Provide the (x, y) coordinate of the cell's center where the given text is located.  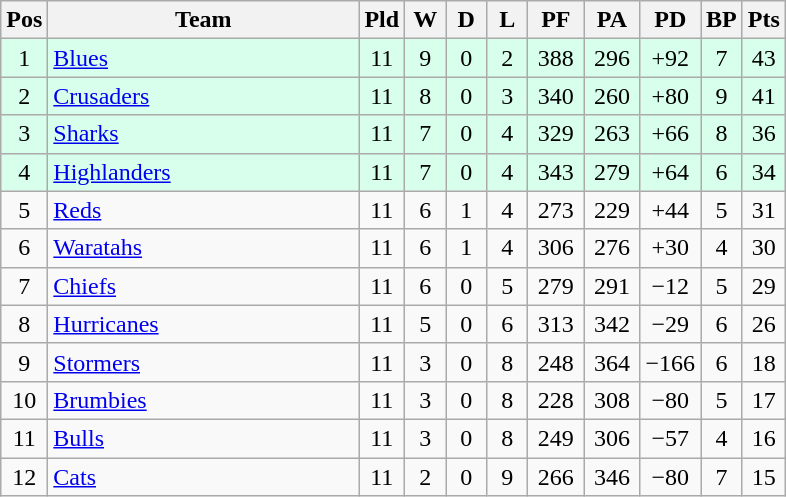
16 (764, 438)
364 (612, 362)
Pld (382, 20)
31 (764, 210)
PA (612, 20)
249 (556, 438)
Bulls (204, 438)
18 (764, 362)
41 (764, 96)
10 (24, 400)
PD (670, 20)
+30 (670, 248)
291 (612, 286)
36 (764, 134)
Stormers (204, 362)
296 (612, 58)
Brumbies (204, 400)
+92 (670, 58)
−29 (670, 324)
BP (722, 20)
313 (556, 324)
29 (764, 286)
342 (612, 324)
229 (612, 210)
+66 (670, 134)
43 (764, 58)
273 (556, 210)
Pts (764, 20)
Pos (24, 20)
228 (556, 400)
Reds (204, 210)
+44 (670, 210)
Hurricanes (204, 324)
12 (24, 477)
15 (764, 477)
263 (612, 134)
+80 (670, 96)
34 (764, 172)
Crusaders (204, 96)
260 (612, 96)
Team (204, 20)
Cats (204, 477)
Sharks (204, 134)
Blues (204, 58)
388 (556, 58)
PF (556, 20)
248 (556, 362)
26 (764, 324)
W (426, 20)
L (508, 20)
346 (612, 477)
Highlanders (204, 172)
Waratahs (204, 248)
−57 (670, 438)
340 (556, 96)
308 (612, 400)
266 (556, 477)
17 (764, 400)
−12 (670, 286)
343 (556, 172)
+64 (670, 172)
329 (556, 134)
D (466, 20)
276 (612, 248)
−166 (670, 362)
Chiefs (204, 286)
30 (764, 248)
